From the cell containing the given text, extract its center point as (X, Y) coordinate. 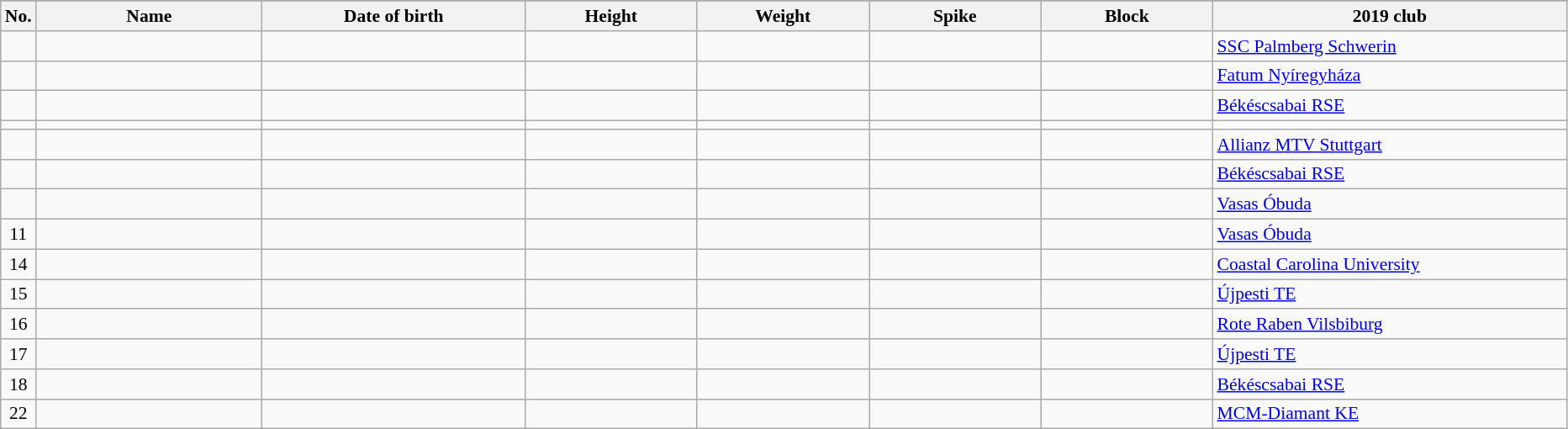
SSC Palmberg Schwerin (1391, 46)
22 (18, 414)
Fatum Nyíregyháza (1391, 76)
Weight (784, 16)
17 (18, 354)
Coastal Carolina University (1391, 264)
2019 club (1391, 16)
Rote Raben Vilsbiburg (1391, 325)
14 (18, 264)
16 (18, 325)
Date of birth (393, 16)
Spike (955, 16)
15 (18, 294)
MCM-Diamant KE (1391, 414)
No. (18, 16)
Name (150, 16)
18 (18, 384)
Block (1127, 16)
Height (610, 16)
11 (18, 235)
Allianz MTV Stuttgart (1391, 145)
